Return the [X, Y] coordinate for the center point of the cell that contains the specified text.  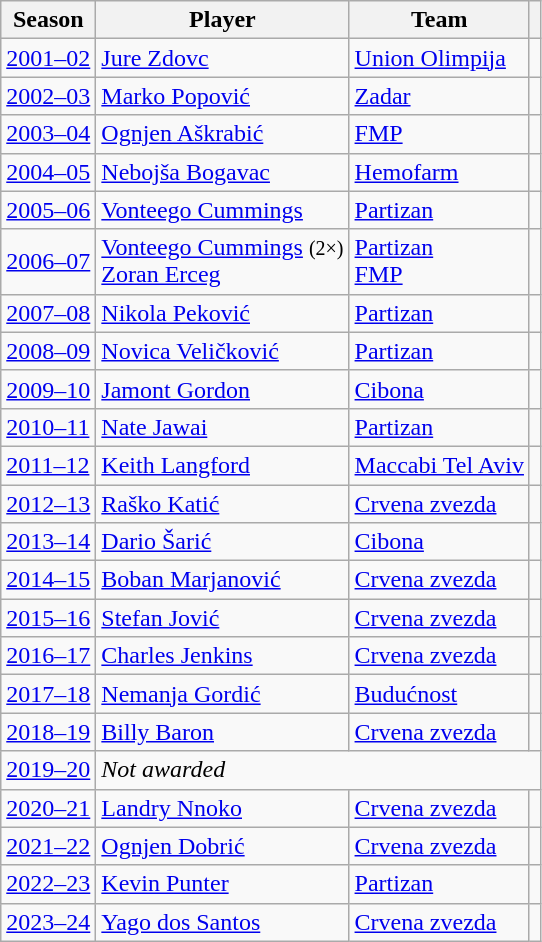
Team [439, 20]
Keith Langford [222, 465]
2020–21 [48, 808]
Yago dos Santos [222, 922]
2016–17 [48, 656]
Season [48, 20]
Billy Baron [222, 732]
2005–06 [48, 210]
Landry Nnoko [222, 808]
Kevin Punter [222, 884]
2009–10 [48, 389]
FMP [439, 134]
Ognjen Aškrabić [222, 134]
Not awarded [318, 770]
Novica Veličković [222, 351]
Player [222, 20]
Budućnost [439, 694]
Stefan Jović [222, 618]
2004–05 [48, 172]
Hemofarm [439, 172]
Dario Šarić [222, 542]
Raško Katić [222, 503]
2006–07 [48, 262]
2019–20 [48, 770]
Union Olimpija [439, 58]
2014–15 [48, 580]
Nebojša Bogavac [222, 172]
2013–14 [48, 542]
2012–13 [48, 503]
Vonteego Cummings [222, 210]
2022–23 [48, 884]
2015–16 [48, 618]
Zadar [439, 96]
2008–09 [48, 351]
2002–03 [48, 96]
Jure Zdovc [222, 58]
Marko Popović [222, 96]
Nikola Peković [222, 313]
Nate Jawai [222, 427]
Vonteego Cummings (2×) Zoran Erceg [222, 262]
Maccabi Tel Aviv [439, 465]
2017–18 [48, 694]
2010–11 [48, 427]
2018–19 [48, 732]
2003–04 [48, 134]
Jamont Gordon [222, 389]
2021–22 [48, 846]
2001–02 [48, 58]
2011–12 [48, 465]
2023–24 [48, 922]
Ognjen Dobrić [222, 846]
2007–08 [48, 313]
Nemanja Gordić [222, 694]
Boban Marjanović [222, 580]
Partizan FMP [439, 262]
Charles Jenkins [222, 656]
